Find where the given text appears and provide that cell's center as [x, y] coordinate. 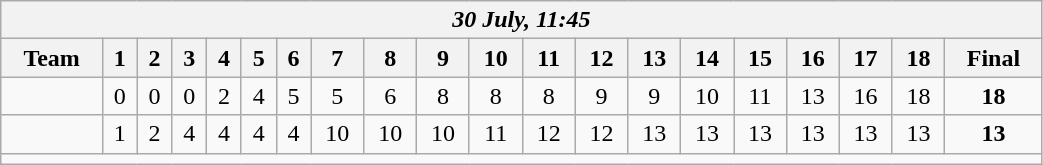
7 [338, 58]
15 [760, 58]
14 [708, 58]
17 [866, 58]
Final [994, 58]
Team [52, 58]
3 [190, 58]
30 July, 11:45 [522, 20]
